Provide the [X, Y] coordinate of the cell's center where the given text is located.  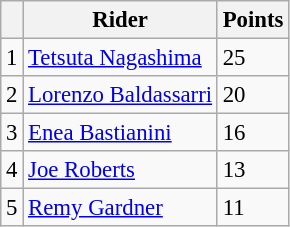
3 [12, 133]
25 [252, 58]
Tetsuta Nagashima [120, 58]
11 [252, 208]
2 [12, 95]
20 [252, 95]
16 [252, 133]
Joe Roberts [120, 170]
Rider [120, 20]
Enea Bastianini [120, 133]
Points [252, 20]
5 [12, 208]
4 [12, 170]
13 [252, 170]
Remy Gardner [120, 208]
Lorenzo Baldassarri [120, 95]
1 [12, 58]
